Detect which cell encompasses the target text, then output its (X, Y) center coordinate. 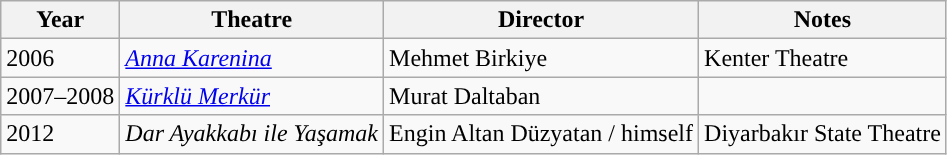
2012 (60, 134)
Mehmet Birkiye (542, 58)
2007–2008 (60, 96)
Year (60, 20)
Anna Karenina (252, 58)
2006 (60, 58)
Director (542, 20)
Murat Daltaban (542, 96)
Notes (823, 20)
Engin Altan Düzyatan / himself (542, 134)
Kenter Theatre (823, 58)
Theatre (252, 20)
Kürklü Merkür (252, 96)
Diyarbakır State Theatre (823, 134)
Dar Ayakkabı ile Yaşamak (252, 134)
